Find where the given text appears and provide that cell's center as (X, Y) coordinate. 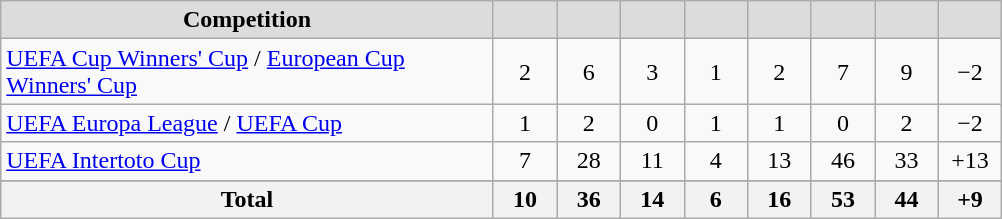
4 (716, 161)
3 (652, 72)
33 (907, 161)
+9 (970, 199)
11 (652, 161)
UEFA Intertoto Cup (248, 161)
13 (780, 161)
16 (780, 199)
46 (843, 161)
Competition (248, 20)
10 (525, 199)
53 (843, 199)
44 (907, 199)
UEFA Europa League / UEFA Cup (248, 123)
36 (589, 199)
UEFA Cup Winners' Cup / European Cup Winners' Cup (248, 72)
28 (589, 161)
14 (652, 199)
Total (248, 199)
9 (907, 72)
+13 (970, 161)
